Pinpoint the cell where the given text exists, returning its [x, y] midpoint coordinate. 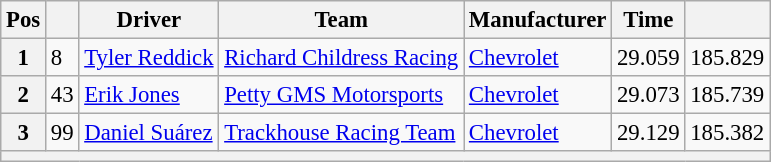
Tyler Reddick [149, 58]
8 [62, 58]
185.382 [728, 133]
Daniel Suárez [149, 133]
Erik Jones [149, 95]
29.129 [648, 133]
Time [648, 20]
185.829 [728, 58]
1 [24, 58]
2 [24, 95]
185.739 [728, 95]
29.059 [648, 58]
Petty GMS Motorsports [342, 95]
29.073 [648, 95]
3 [24, 133]
Manufacturer [538, 20]
Pos [24, 20]
Team [342, 20]
99 [62, 133]
43 [62, 95]
Driver [149, 20]
Richard Childress Racing [342, 58]
Trackhouse Racing Team [342, 133]
